Extract the (x, y) coordinate from the center of the cell holding the provided text.  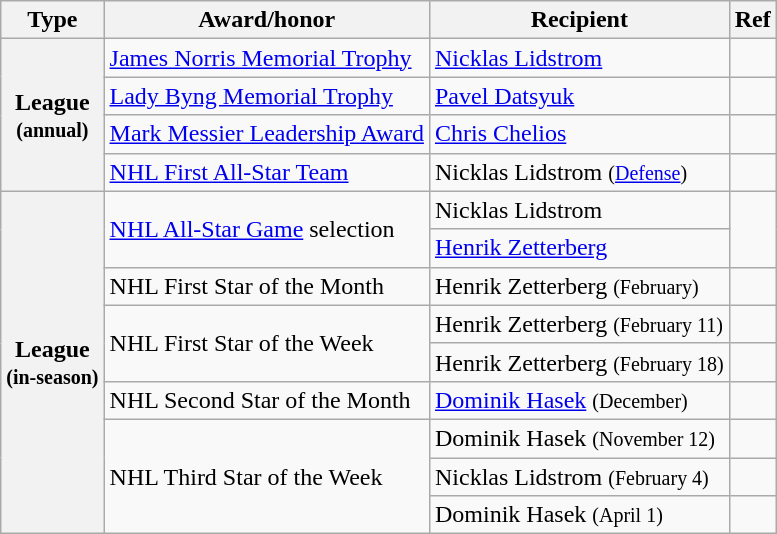
Award/honor (266, 20)
NHL First Star of the Month (266, 286)
League(annual) (52, 115)
Type (52, 20)
NHL First Star of the Week (266, 343)
Dominik Hasek (April 1) (579, 515)
James Norris Memorial Trophy (266, 58)
Henrik Zetterberg (February 11) (579, 324)
Pavel Datsyuk (579, 96)
NHL Third Star of the Week (266, 476)
NHL Second Star of the Month (266, 400)
Chris Chelios (579, 134)
Dominik Hasek (November 12) (579, 438)
League(in-season) (52, 362)
Ref (752, 20)
Henrik Zetterberg (579, 248)
NHL All-Star Game selection (266, 229)
Henrik Zetterberg (February) (579, 286)
NHL First All-Star Team (266, 172)
Mark Messier Leadership Award (266, 134)
Lady Byng Memorial Trophy (266, 96)
Henrik Zetterberg (February 18) (579, 362)
Nicklas Lidstrom (Defense) (579, 172)
Recipient (579, 20)
Dominik Hasek (December) (579, 400)
Nicklas Lidstrom (February 4) (579, 477)
